Pinpoint the cell where the given text exists, returning its (X, Y) midpoint coordinate. 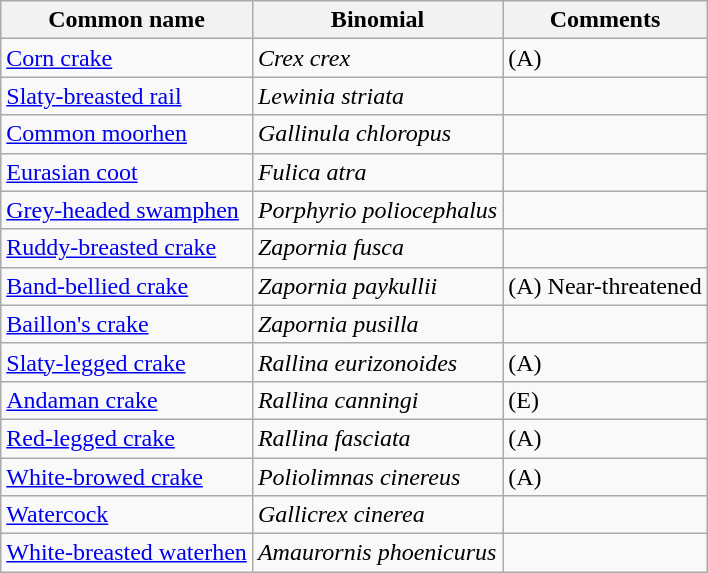
(A) Near-threatened (605, 286)
White-breasted waterhen (127, 553)
Slaty-breasted rail (127, 96)
Grey-headed swamphen (127, 210)
Baillon's crake (127, 324)
Zapornia pusilla (377, 324)
Fulica atra (377, 172)
Crex crex (377, 58)
Lewinia striata (377, 96)
Poliolimnas cinereus (377, 477)
Zapornia paykullii (377, 286)
Binomial (377, 20)
Andaman crake (127, 400)
Eurasian coot (127, 172)
Gallicrex cinerea (377, 515)
Common name (127, 20)
Red-legged crake (127, 438)
Rallina eurizonoides (377, 362)
Rallina fasciata (377, 438)
Rallina canningi (377, 400)
Corn crake (127, 58)
Zapornia fusca (377, 248)
Ruddy-breasted crake (127, 248)
Gallinula chloropus (377, 134)
Porphyrio poliocephalus (377, 210)
Watercock (127, 515)
Common moorhen (127, 134)
White-browed crake (127, 477)
Slaty-legged crake (127, 362)
Amaurornis phoenicurus (377, 553)
(E) (605, 400)
Band-bellied crake (127, 286)
Comments (605, 20)
